Scan for the cell matching the given text and deliver its [X, Y] coordinate at center. 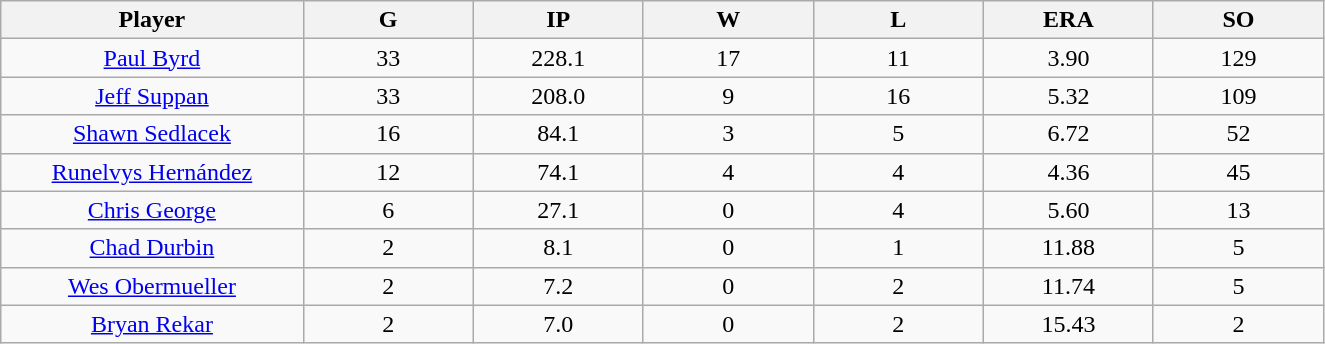
8.1 [558, 248]
11.88 [1068, 248]
IP [558, 20]
27.1 [558, 210]
5.60 [1068, 210]
G [388, 20]
12 [388, 172]
74.1 [558, 172]
13 [1238, 210]
208.0 [558, 96]
84.1 [558, 134]
Shawn Sedlacek [152, 134]
W [728, 20]
5.32 [1068, 96]
7.0 [558, 324]
L [898, 20]
6.72 [1068, 134]
11.74 [1068, 286]
Wes Obermueller [152, 286]
109 [1238, 96]
129 [1238, 58]
Player [152, 20]
Jeff Suppan [152, 96]
15.43 [1068, 324]
17 [728, 58]
SO [1238, 20]
3 [728, 134]
11 [898, 58]
Chris George [152, 210]
7.2 [558, 286]
9 [728, 96]
Paul Byrd [152, 58]
ERA [1068, 20]
6 [388, 210]
52 [1238, 134]
Chad Durbin [152, 248]
228.1 [558, 58]
4.36 [1068, 172]
3.90 [1068, 58]
45 [1238, 172]
Runelvys Hernández [152, 172]
Bryan Rekar [152, 324]
1 [898, 248]
